Pinpoint the cell where the given text exists, returning its (X, Y) midpoint coordinate. 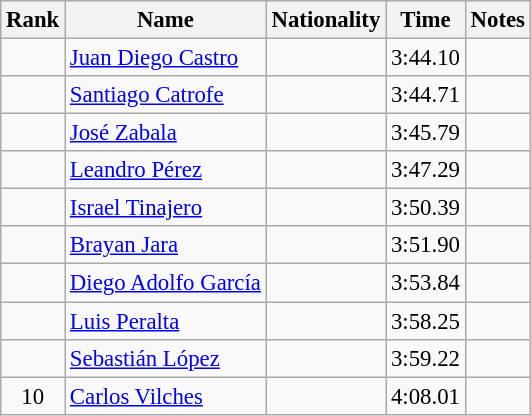
Sebastián López (166, 358)
3:58.25 (426, 321)
José Zabala (166, 133)
3:53.84 (426, 283)
3:44.10 (426, 58)
Brayan Jara (166, 245)
Carlos Vilches (166, 396)
Nationality (326, 20)
Name (166, 20)
3:59.22 (426, 358)
3:51.90 (426, 245)
Notes (498, 20)
Leandro Pérez (166, 170)
3:50.39 (426, 208)
Rank (33, 20)
3:44.71 (426, 95)
Santiago Catrofe (166, 95)
Israel Tinajero (166, 208)
Diego Adolfo García (166, 283)
Luis Peralta (166, 321)
3:47.29 (426, 170)
Time (426, 20)
3:45.79 (426, 133)
10 (33, 396)
4:08.01 (426, 396)
Juan Diego Castro (166, 58)
